Search for the cell housing the specified text and yield its [x, y] center coordinate. 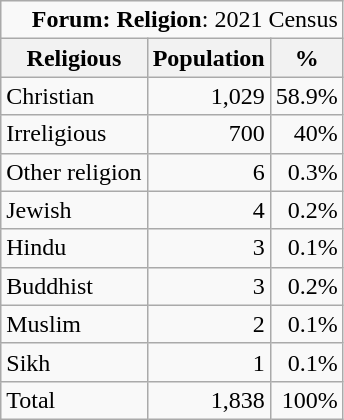
Irreligious [74, 134]
2 [208, 324]
Hindu [74, 248]
Muslim [74, 324]
Jewish [74, 210]
100% [306, 400]
58.9% [306, 96]
4 [208, 210]
40% [306, 134]
Forum: Religion: 2021 Census [172, 20]
Buddhist [74, 286]
Other religion [74, 172]
1 [208, 362]
1,838 [208, 400]
Christian [74, 96]
1,029 [208, 96]
Population [208, 58]
700 [208, 134]
Religious [74, 58]
Sikh [74, 362]
Total [74, 400]
% [306, 58]
6 [208, 172]
0.3% [306, 172]
